Output the (X, Y) coordinate of the center of the cell containing the given text.  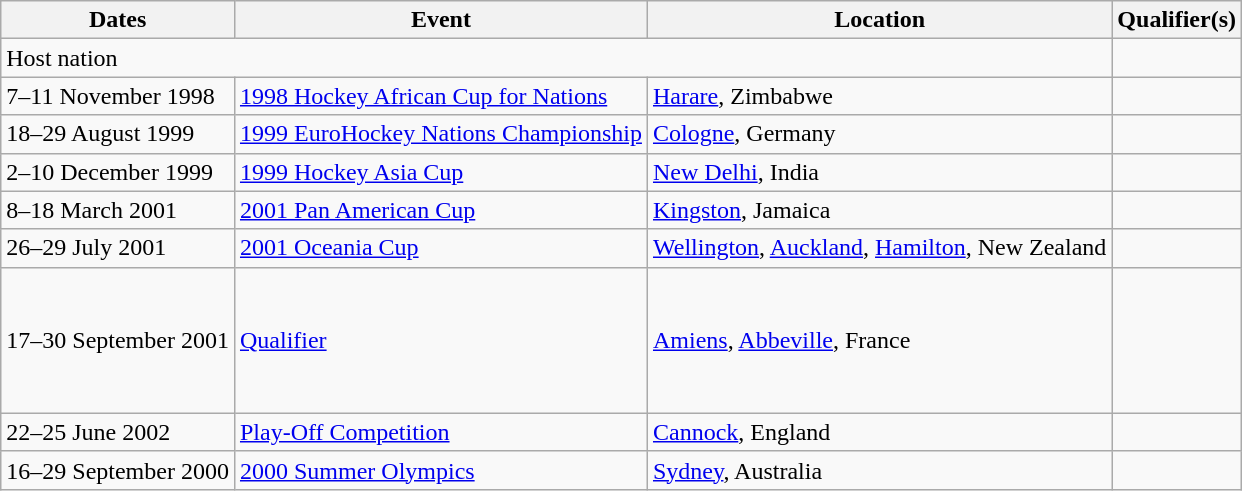
Harare, Zimbabwe (879, 96)
26–29 July 2001 (118, 248)
2–10 December 1999 (118, 172)
Cannock, England (879, 432)
Sydney, Australia (879, 470)
Kingston, Jamaica (879, 210)
18–29 August 1999 (118, 134)
16–29 September 2000 (118, 470)
Wellington, Auckland, Hamilton, New Zealand (879, 248)
2001 Oceania Cup (440, 248)
Play-Off Competition (440, 432)
2000 Summer Olympics (440, 470)
1999 EuroHockey Nations Championship (440, 134)
Amiens, Abbeville, France (879, 340)
1998 Hockey African Cup for Nations (440, 96)
Qualifier (440, 340)
New Delhi, India (879, 172)
17–30 September 2001 (118, 340)
Event (440, 20)
7–11 November 1998 (118, 96)
Host nation (556, 58)
8–18 March 2001 (118, 210)
Qualifier(s) (1177, 20)
1999 Hockey Asia Cup (440, 172)
22–25 June 2002 (118, 432)
Dates (118, 20)
Location (879, 20)
Cologne, Germany (879, 134)
2001 Pan American Cup (440, 210)
